Provide the [X, Y] coordinate of the cell's center where the given text is located.  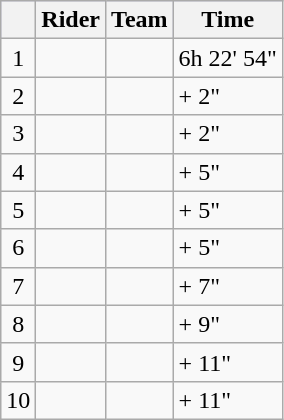
+ 7" [228, 286]
Team [140, 20]
1 [18, 58]
7 [18, 286]
3 [18, 134]
6 [18, 248]
8 [18, 324]
5 [18, 210]
2 [18, 96]
4 [18, 172]
10 [18, 400]
Time [228, 20]
Rider [71, 20]
6h 22' 54" [228, 58]
9 [18, 362]
+ 9" [228, 324]
